Capture the cell that displays the provided text and extract its [X, Y] central coordinate. 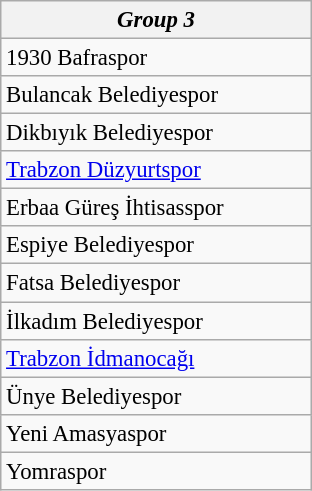
Yeni Amasyaspor [156, 433]
1930 Bafraspor [156, 58]
Ünye Belediyespor [156, 396]
Fatsa Belediyespor [156, 283]
Dikbıyık Belediyespor [156, 133]
İlkadım Belediyespor [156, 321]
Espiye Belediyespor [156, 245]
Erbaa Güreş İhtisasspor [156, 208]
Bulancak Belediyespor [156, 95]
Yomraspor [156, 471]
Trabzon Düzyurtspor [156, 170]
Trabzon İdmanocağı [156, 358]
Group 3 [156, 20]
